Search for the cell housing the specified text and yield its (X, Y) center coordinate. 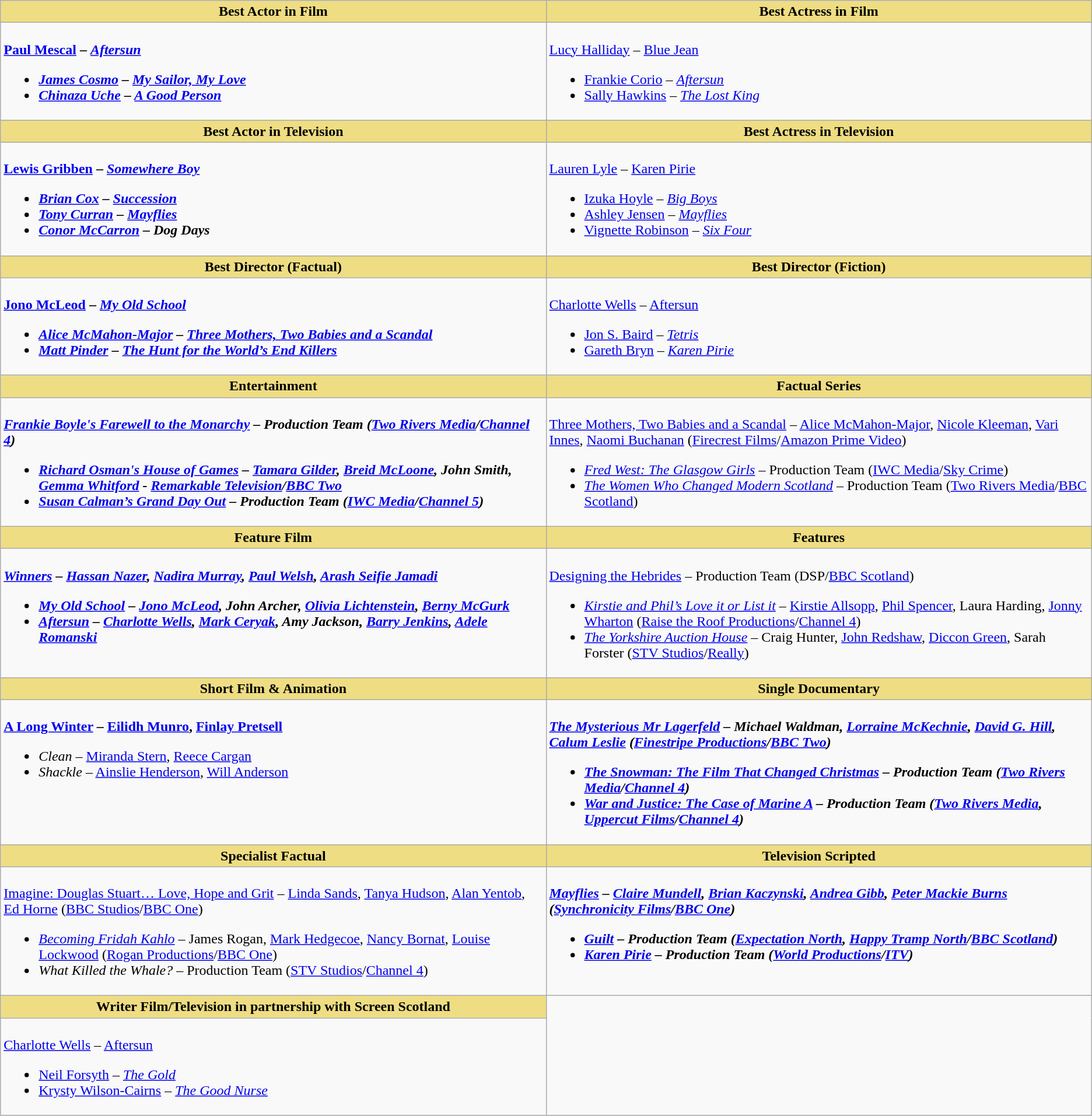
Features (819, 537)
Lauren Lyle – Karen PirieIzuka Hoyle – Big BoysAshley Jensen – MayfliesVignette Robinson – Six Four (819, 199)
Single Documentary (819, 688)
Writer Film/Television in partnership with Screen Scotland (273, 1007)
A Long Winter – Eilidh Munro, Finlay PretsellClean – Miranda Stern, Reece CarganShackle – Ainslie Henderson, Will Anderson (273, 772)
Charlotte Wells – AftersunJon S. Baird – TetrisGareth Bryn – Karen Pirie (819, 327)
Television Scripted (819, 856)
Best Director (Factual) (273, 267)
Factual Series (819, 386)
Lucy Halliday – Blue JeanFrankie Corio – AftersunSally Hawkins – The Lost King (819, 71)
Jono McLeod – My Old SchoolAlice McMahon-Major – Three Mothers, Two Babies and a ScandalMatt Pinder – The Hunt for the World’s End Killers (273, 327)
Lewis Gribben – Somewhere BoyBrian Cox – SuccessionTony Curran – MayfliesConor McCarron – Dog Days (273, 199)
Best Actor in Television (273, 131)
Best Actress in Television (819, 131)
Entertainment (273, 386)
Best Director (Fiction) (819, 267)
Best Actor in Film (273, 12)
Best Actress in Film (819, 12)
Charlotte Wells – AftersunNeil Forsyth – The GoldKrysty Wilson-Cairns – The Good Nurse (273, 1066)
Short Film & Animation (273, 688)
Feature Film (273, 537)
Specialist Factual (273, 856)
Paul Mescal – AftersunJames Cosmo – My Sailor, My LoveChinaza Uche – A Good Person (273, 71)
